Scan for the cell matching the given text and deliver its (x, y) coordinate at center. 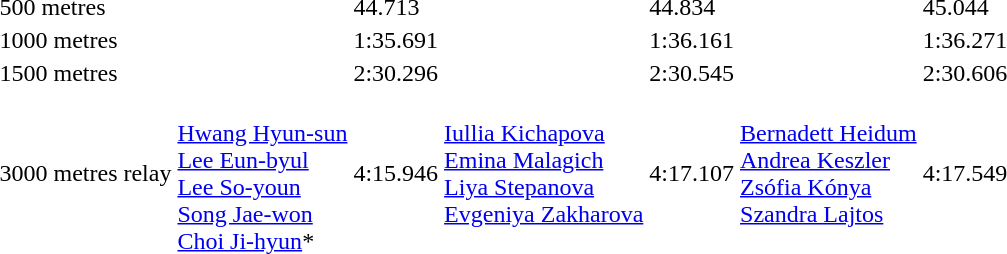
2:30.545 (692, 73)
1:35.691 (396, 40)
2:30.296 (396, 73)
1:36.161 (692, 40)
